Provide the (X, Y) coordinate of the cell's center where the given text is located.  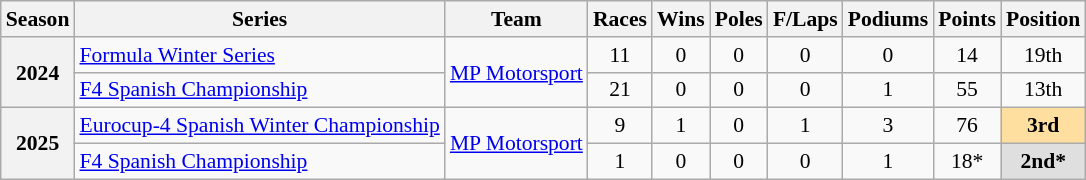
19th (1043, 55)
Wins (681, 19)
Podiums (888, 19)
2024 (38, 72)
2025 (38, 144)
3rd (1043, 126)
Team (516, 19)
Eurocup-4 Spanish Winter Championship (259, 126)
14 (967, 55)
2nd* (1043, 162)
21 (620, 90)
55 (967, 90)
3 (888, 126)
Season (38, 19)
Points (967, 19)
9 (620, 126)
F/Laps (806, 19)
Poles (739, 19)
Position (1043, 19)
76 (967, 126)
18* (967, 162)
13th (1043, 90)
11 (620, 55)
Races (620, 19)
Formula Winter Series (259, 55)
Series (259, 19)
